Detect which cell encompasses the target text, then output its (x, y) center coordinate. 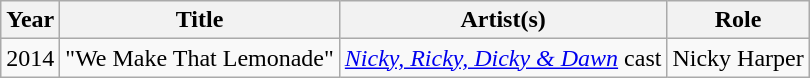
Role (738, 20)
Title (200, 20)
Year (30, 20)
2014 (30, 58)
Artist(s) (503, 20)
Nicky Harper (738, 58)
Nicky, Ricky, Dicky & Dawn cast (503, 58)
"We Make That Lemonade" (200, 58)
